Provide the (X, Y) coordinate of the cell's center where the given text is located.  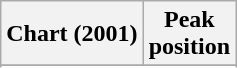
Chart (2001) (72, 34)
Peakposition (189, 34)
